Identify which cell holds the provided text, then report its [X, Y] central coordinate. 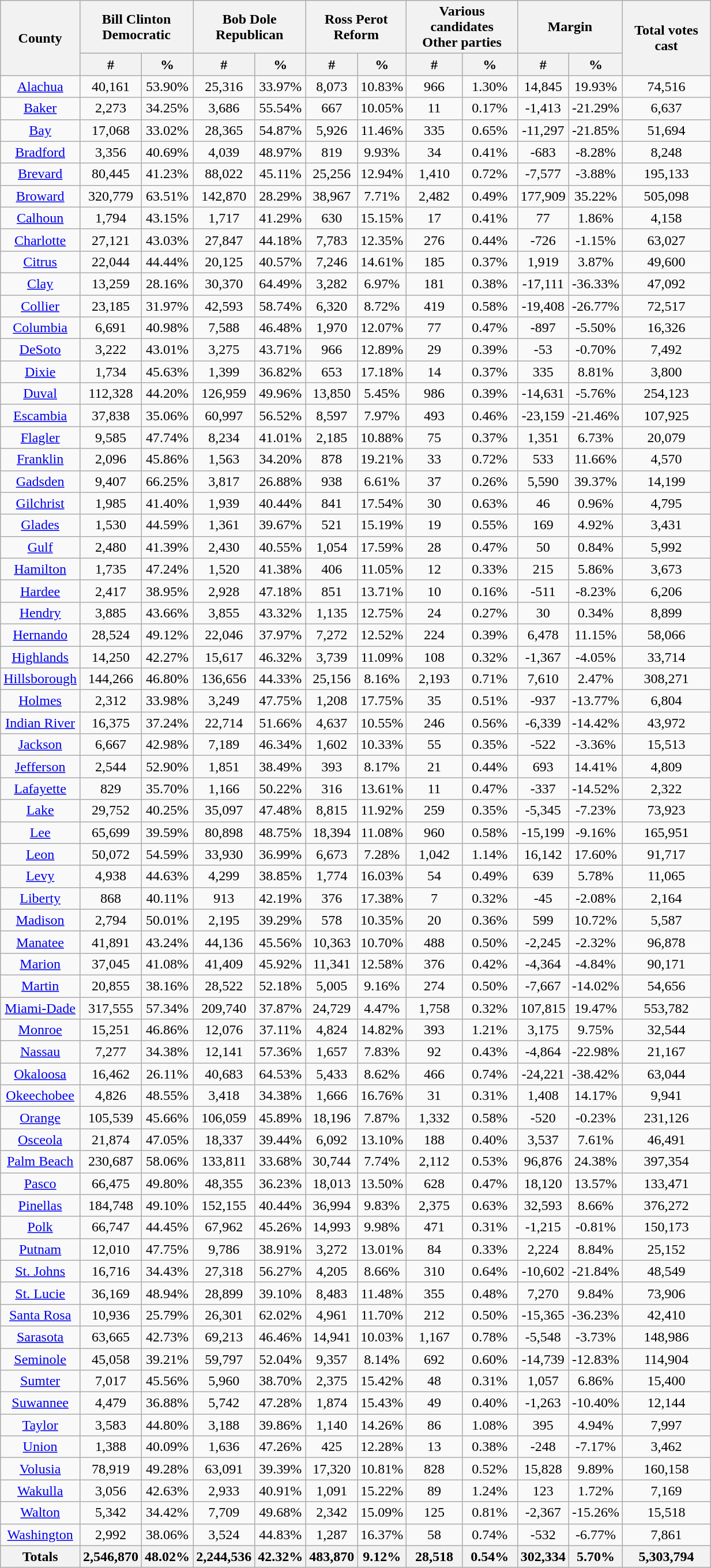
4,795 [666, 503]
10.72% [595, 920]
37.97% [280, 635]
5.45% [382, 394]
8.14% [382, 1359]
0.17% [490, 108]
41,409 [224, 964]
17,320 [332, 1469]
62.02% [280, 1315]
34.25% [167, 108]
-1,413 [543, 108]
4.92% [595, 525]
Okaloosa [40, 1074]
1,758 [434, 1008]
56.27% [280, 1271]
7,017 [111, 1381]
12.35% [382, 240]
80,445 [111, 174]
1,666 [332, 1096]
43.03% [167, 240]
44.33% [280, 679]
48,355 [224, 1183]
29,752 [111, 811]
80,898 [224, 832]
50.22% [280, 789]
28 [434, 547]
39.37% [595, 481]
-8.23% [595, 591]
7,709 [224, 1513]
-26.77% [595, 306]
578 [332, 920]
-24,221 [543, 1074]
-248 [543, 1447]
1.14% [490, 854]
-1.15% [595, 240]
12 [434, 569]
36,169 [111, 1293]
11.05% [382, 569]
1,874 [332, 1403]
7,277 [111, 1052]
16,462 [111, 1074]
17.38% [382, 898]
3,855 [224, 613]
Leon [40, 854]
28,518 [434, 1556]
Martin [40, 986]
17 [434, 218]
49.80% [167, 1183]
419 [434, 306]
3,524 [224, 1535]
15,828 [543, 1469]
1,410 [434, 174]
-5.76% [595, 394]
9.16% [382, 986]
0.64% [490, 1271]
91,717 [666, 854]
316 [332, 789]
40,161 [111, 86]
-10,602 [543, 1271]
27,847 [224, 240]
57.34% [167, 1008]
276 [434, 240]
254,123 [666, 394]
33,930 [224, 854]
74,516 [666, 86]
106,059 [224, 1118]
17.59% [382, 547]
38.85% [280, 876]
376,272 [666, 1205]
10.81% [382, 1469]
46.86% [167, 1030]
15.15% [382, 218]
44.83% [280, 1535]
-683 [543, 152]
33.68% [280, 1162]
1.86% [595, 218]
Suwannee [40, 1403]
4,824 [332, 1030]
986 [434, 394]
828 [434, 1469]
505,098 [666, 196]
142,870 [224, 196]
-17,111 [543, 284]
1,287 [332, 1535]
64.53% [280, 1074]
49.12% [167, 635]
28,522 [224, 986]
Putnam [40, 1249]
521 [332, 525]
46.32% [280, 657]
46 [543, 503]
0.65% [490, 130]
47.28% [280, 1403]
2,928 [224, 591]
54.59% [167, 854]
5,342 [111, 1513]
28,899 [224, 1293]
Jackson [40, 745]
274 [434, 986]
3,583 [111, 1425]
34.20% [280, 459]
Lake [40, 811]
13 [434, 1447]
14.61% [382, 262]
12.89% [382, 350]
-7,577 [543, 174]
14.26% [382, 1425]
355 [434, 1293]
0.96% [595, 503]
136,656 [224, 679]
3,885 [111, 613]
3,272 [332, 1249]
35,097 [224, 811]
47,092 [666, 284]
37.24% [167, 723]
47.74% [167, 438]
11.92% [382, 811]
49.68% [280, 1513]
69,213 [224, 1337]
Highlands [40, 657]
19.21% [382, 459]
6.61% [382, 481]
2,112 [434, 1162]
15.19% [382, 525]
43,972 [666, 723]
54 [434, 876]
133,811 [224, 1162]
12.94% [382, 174]
692 [434, 1359]
24,729 [332, 1008]
0.55% [490, 525]
16.37% [382, 1535]
0.54% [490, 1556]
66,475 [111, 1183]
483,870 [332, 1556]
181 [434, 284]
42.73% [167, 1337]
14,845 [543, 86]
8.17% [382, 767]
60,997 [224, 416]
13.57% [595, 1183]
18,394 [332, 832]
0.16% [490, 591]
Lee [40, 832]
3,686 [224, 108]
1,970 [332, 328]
123 [543, 1491]
112,328 [111, 394]
Miami-Dade [40, 1008]
17.75% [382, 701]
3,431 [666, 525]
1,794 [111, 218]
1,054 [332, 547]
16.03% [382, 876]
3,056 [111, 1491]
43.66% [167, 613]
4,205 [332, 1271]
7,246 [332, 262]
44.80% [167, 1425]
-7.23% [595, 811]
13,259 [111, 284]
64.49% [280, 284]
21,874 [111, 1140]
1,167 [434, 1337]
185 [434, 262]
9,786 [224, 1249]
Collier [40, 306]
8,899 [666, 613]
-5.50% [595, 328]
40.98% [167, 328]
4.94% [595, 1425]
28,524 [111, 635]
184,748 [111, 1205]
6,804 [666, 701]
20,079 [666, 438]
75 [434, 438]
58.74% [280, 306]
4,961 [332, 1315]
41.08% [167, 964]
43.15% [167, 218]
5.70% [595, 1556]
63,044 [666, 1074]
310 [434, 1271]
Sumter [40, 1381]
County [40, 38]
St. Lucie [40, 1293]
14,993 [332, 1227]
Monroe [40, 1030]
1,717 [224, 218]
8,815 [332, 811]
653 [332, 372]
553,782 [666, 1008]
26,301 [224, 1315]
51.66% [280, 723]
-12.83% [595, 1359]
-2,367 [543, 1513]
36,994 [332, 1205]
16,716 [111, 1271]
44.18% [280, 240]
15,513 [666, 745]
66.25% [167, 481]
0.52% [490, 1469]
-1,263 [543, 1403]
52.90% [167, 767]
10,936 [111, 1315]
1.72% [595, 1491]
16,375 [111, 723]
49,600 [666, 262]
8,483 [332, 1293]
11.09% [382, 657]
40.55% [280, 547]
0.42% [490, 964]
Santa Rosa [40, 1315]
43.71% [280, 350]
165,951 [666, 832]
12,144 [666, 1403]
Lafayette [40, 789]
36.23% [280, 1183]
231,126 [666, 1118]
39.10% [280, 1293]
878 [332, 459]
938 [332, 481]
17,068 [111, 130]
8.81% [595, 372]
22,044 [111, 262]
-45 [543, 898]
9.89% [595, 1469]
39.86% [280, 1425]
Pasco [40, 1183]
1,919 [543, 262]
51,694 [666, 130]
Liberty [40, 898]
13,850 [332, 394]
46.34% [280, 745]
41.29% [280, 218]
38.91% [280, 1249]
3,537 [543, 1140]
44,136 [224, 942]
89 [434, 1491]
73,923 [666, 811]
12.07% [382, 328]
-23,159 [543, 416]
2,096 [111, 459]
960 [434, 832]
11,341 [332, 964]
630 [332, 218]
1,602 [332, 745]
12,141 [224, 1052]
819 [332, 152]
11.70% [382, 1315]
-2.32% [595, 942]
40.91% [280, 1491]
-22.98% [595, 1052]
56.52% [280, 416]
30,744 [332, 1162]
18,337 [224, 1140]
41.40% [167, 503]
Holmes [40, 701]
45.86% [167, 459]
25.79% [167, 1315]
3,418 [224, 1096]
4,299 [224, 876]
14.41% [595, 767]
47.18% [280, 591]
DeSoto [40, 350]
-522 [543, 745]
-2.08% [595, 898]
1,091 [332, 1491]
Hendry [40, 613]
25,156 [332, 679]
4.47% [382, 1008]
15.42% [382, 1381]
11.46% [382, 130]
3,249 [224, 701]
5,587 [666, 920]
1.30% [490, 86]
63,091 [224, 1469]
34.43% [167, 1271]
Brevard [40, 174]
308,271 [666, 679]
-4.05% [595, 657]
40.69% [167, 152]
Volusia [40, 1469]
96,878 [666, 942]
10,363 [332, 942]
48.97% [280, 152]
15.43% [382, 1403]
65,699 [111, 832]
3,222 [111, 350]
152,155 [224, 1205]
397,354 [666, 1162]
48.94% [167, 1293]
1,135 [332, 613]
8,073 [332, 86]
46.80% [167, 679]
3,462 [666, 1447]
Bradford [40, 152]
2,312 [111, 701]
7,588 [224, 328]
33.02% [167, 130]
Charlotte [40, 240]
2,342 [332, 1513]
7,861 [666, 1535]
-937 [543, 701]
639 [543, 876]
-14,631 [543, 394]
7,272 [332, 635]
9,585 [111, 438]
25,152 [666, 1249]
46.48% [280, 328]
26.11% [167, 1074]
15,617 [224, 657]
20,125 [224, 262]
-14.02% [595, 986]
160,158 [666, 1469]
12,076 [224, 1030]
913 [224, 898]
Palm Beach [40, 1162]
7,997 [666, 1425]
7,169 [666, 1491]
40.57% [280, 262]
Various candidatesOther parties [462, 27]
Seminole [40, 1359]
2,794 [111, 920]
1,351 [543, 438]
15.09% [382, 1513]
Franklin [40, 459]
38,967 [332, 196]
829 [111, 789]
320,779 [111, 196]
5,992 [666, 547]
2,430 [224, 547]
-1,215 [543, 1227]
4,570 [666, 459]
10.55% [382, 723]
0.56% [490, 723]
Total votes cast [666, 38]
1,388 [111, 1447]
-4.84% [595, 964]
599 [543, 920]
38.70% [280, 1381]
17.54% [382, 503]
8.16% [382, 679]
Bill ClintonDemocratic [136, 27]
425 [332, 1447]
125 [434, 1513]
1,042 [434, 854]
42.32% [280, 1556]
43.24% [167, 942]
Gilchrist [40, 503]
12.58% [382, 964]
Ross PerotReform [356, 27]
46.46% [280, 1337]
18,196 [332, 1118]
259 [434, 811]
Pinellas [40, 1205]
42.63% [167, 1491]
7.71% [382, 196]
11.66% [595, 459]
-0.23% [595, 1118]
27,318 [224, 1271]
-2,245 [543, 942]
0.71% [490, 679]
1,530 [111, 525]
45.92% [280, 964]
22,046 [224, 635]
7,610 [543, 679]
169 [543, 525]
Glades [40, 525]
Hardee [40, 591]
16.76% [382, 1096]
48.75% [280, 832]
34.42% [167, 1513]
9.84% [595, 1293]
107,925 [666, 416]
7.87% [382, 1118]
Walton [40, 1513]
26.88% [280, 481]
28.29% [280, 196]
16,326 [666, 328]
1,851 [224, 767]
54.87% [280, 130]
34 [434, 152]
5.78% [595, 876]
6,206 [666, 591]
-4,864 [543, 1052]
-337 [543, 789]
-511 [543, 591]
44.44% [167, 262]
96,876 [543, 1162]
24 [434, 613]
1,520 [224, 569]
Clay [40, 284]
7.61% [595, 1140]
59,797 [224, 1359]
4,826 [111, 1096]
19.47% [595, 1008]
10.70% [382, 942]
8,234 [224, 438]
7.83% [382, 1052]
8.72% [382, 306]
44.45% [167, 1227]
Escambia [40, 416]
38.49% [280, 767]
50.01% [167, 920]
24.38% [595, 1162]
90,171 [666, 964]
4,039 [224, 152]
13.50% [382, 1183]
21 [434, 767]
30,370 [224, 284]
16,142 [543, 854]
0.34% [595, 613]
5,005 [332, 986]
4,637 [332, 723]
20,855 [111, 986]
1,332 [434, 1118]
3,282 [332, 284]
63,665 [111, 1337]
6,637 [666, 108]
37.87% [280, 1008]
-15,365 [543, 1315]
36.99% [280, 854]
17.60% [595, 854]
224 [434, 635]
45,058 [111, 1359]
107,815 [543, 1008]
Alachua [40, 86]
29 [434, 350]
13.01% [382, 1249]
Gulf [40, 547]
Bob DoleRepublican [250, 27]
58.06% [167, 1162]
58,066 [666, 635]
Sarasota [40, 1337]
0.48% [490, 1293]
12.52% [382, 635]
35 [434, 701]
868 [111, 898]
48 [434, 1381]
17.18% [382, 372]
-21.46% [595, 416]
Baker [40, 108]
48.02% [167, 1556]
18,120 [543, 1183]
2,273 [111, 108]
11.08% [382, 832]
38.16% [167, 986]
5,433 [332, 1074]
48.55% [167, 1096]
-3.88% [595, 174]
195,133 [666, 174]
31 [434, 1096]
45.66% [167, 1118]
8.84% [595, 1249]
41.39% [167, 547]
28,365 [224, 130]
-7,667 [543, 986]
9,941 [666, 1096]
Calhoun [40, 218]
7,189 [224, 745]
6.73% [595, 438]
27,121 [111, 240]
1,939 [224, 503]
0.51% [490, 701]
3,800 [666, 372]
54,656 [666, 986]
11,065 [666, 876]
6,673 [332, 854]
-0.70% [595, 350]
42,410 [666, 1315]
9,407 [111, 481]
36.82% [280, 372]
466 [434, 1074]
1,657 [332, 1052]
63,027 [666, 240]
6,320 [332, 306]
47.26% [280, 1447]
58 [434, 1535]
Hillsborough [40, 679]
37 [434, 481]
8,597 [332, 416]
Columbia [40, 328]
50,072 [111, 854]
144,266 [111, 679]
6,691 [111, 328]
-6,339 [543, 723]
-3.73% [595, 1337]
667 [332, 108]
10.88% [382, 438]
1,734 [111, 372]
10.03% [382, 1337]
40,683 [224, 1074]
13.10% [382, 1140]
-726 [543, 240]
6,092 [332, 1140]
19.93% [595, 86]
14,250 [111, 657]
Osceola [40, 1140]
33,714 [666, 657]
1,408 [543, 1096]
10.05% [382, 108]
851 [332, 591]
1,985 [111, 503]
Washington [40, 1535]
2,193 [434, 679]
15.22% [382, 1491]
126,959 [224, 394]
-0.81% [595, 1227]
-3.36% [595, 745]
86 [434, 1425]
0.60% [490, 1359]
47.05% [167, 1140]
9.98% [382, 1227]
10 [434, 591]
49 [434, 1403]
3,817 [224, 481]
7,783 [332, 240]
23,185 [111, 306]
Citrus [40, 262]
Polk [40, 1227]
108 [434, 657]
4,479 [111, 1403]
-21.29% [595, 108]
Broward [40, 196]
-1,367 [543, 657]
52.04% [280, 1359]
10.35% [382, 920]
317,555 [111, 1008]
841 [332, 503]
Union [40, 1447]
9.75% [595, 1030]
-10.40% [595, 1403]
1,399 [224, 372]
3,739 [332, 657]
0.26% [490, 481]
St. Johns [40, 1271]
32,544 [666, 1030]
-5,548 [543, 1337]
9.93% [382, 152]
7,270 [543, 1293]
45.11% [280, 174]
2,224 [543, 1249]
49.28% [167, 1469]
63.51% [167, 196]
3,356 [111, 152]
33.97% [280, 86]
-14,739 [543, 1359]
20 [434, 920]
1,361 [224, 525]
44.63% [167, 876]
5.86% [595, 569]
0.36% [490, 920]
Gadsden [40, 481]
72,517 [666, 306]
9.83% [382, 1205]
7,492 [666, 350]
-38.42% [595, 1074]
-5,345 [543, 811]
40.25% [167, 811]
57.36% [280, 1052]
48,549 [666, 1271]
21,167 [666, 1052]
Taylor [40, 1425]
-11,297 [543, 130]
-21.85% [595, 130]
7.74% [382, 1162]
18,013 [332, 1183]
-53 [543, 350]
2,482 [434, 196]
-36.33% [595, 284]
693 [543, 767]
3,188 [224, 1425]
10.83% [382, 86]
39.29% [280, 920]
2.47% [595, 679]
32,593 [543, 1205]
493 [434, 416]
47.48% [280, 811]
35.22% [595, 196]
1,563 [224, 459]
25,316 [224, 86]
67,962 [224, 1227]
7.28% [382, 854]
0.84% [595, 547]
1,208 [332, 701]
78,919 [111, 1469]
2,164 [666, 898]
39.21% [167, 1359]
-19,408 [543, 306]
8.62% [382, 1074]
2,322 [666, 789]
471 [434, 1227]
12,010 [111, 1249]
246 [434, 723]
-520 [543, 1118]
37,045 [111, 964]
5,590 [543, 481]
40.09% [167, 1447]
395 [543, 1425]
0.78% [490, 1337]
-14.42% [595, 723]
7 [434, 898]
14,199 [666, 481]
215 [543, 569]
42.98% [167, 745]
3.87% [595, 262]
6,478 [543, 635]
39.44% [280, 1140]
8,248 [666, 152]
150,173 [666, 1227]
45.89% [280, 1118]
628 [434, 1183]
12.28% [382, 1447]
3,275 [224, 350]
37.11% [280, 1030]
133,471 [666, 1183]
44.20% [167, 394]
46,491 [666, 1140]
41.38% [280, 569]
Dixie [40, 372]
15,251 [111, 1030]
Orange [40, 1118]
47.24% [167, 569]
1,166 [224, 789]
88,022 [224, 174]
2,417 [111, 591]
Duval [40, 394]
38.95% [167, 591]
2,992 [111, 1535]
1,636 [224, 1447]
6.86% [595, 1381]
4,809 [666, 767]
212 [434, 1315]
Totals [40, 1556]
15,400 [666, 1381]
14.82% [382, 1030]
42,593 [224, 306]
-9.16% [595, 832]
39.59% [167, 832]
9,357 [332, 1359]
6,667 [111, 745]
Wakulla [40, 1491]
73,906 [666, 1293]
2,933 [224, 1491]
92 [434, 1052]
-6.77% [595, 1535]
12.75% [382, 613]
-15.26% [595, 1513]
36.88% [167, 1403]
1,735 [111, 569]
13.61% [382, 789]
25,256 [332, 174]
49.10% [167, 1205]
-13.77% [595, 701]
1,057 [543, 1381]
45.63% [167, 372]
Madison [40, 920]
52.18% [280, 986]
533 [543, 459]
14 [434, 372]
Hernando [40, 635]
302,334 [543, 1556]
114,904 [666, 1359]
2,244,536 [224, 1556]
15,518 [666, 1513]
1,140 [332, 1425]
209,740 [224, 1008]
Jefferson [40, 767]
105,539 [111, 1118]
Manatee [40, 942]
49.96% [280, 394]
2,185 [332, 438]
-15,199 [543, 832]
Marion [40, 964]
28.16% [167, 284]
39.39% [280, 1469]
4,938 [111, 876]
2,480 [111, 547]
10.33% [382, 745]
40.11% [167, 898]
66,747 [111, 1227]
0.46% [490, 416]
Levy [40, 876]
41.01% [280, 438]
14,941 [332, 1337]
55.54% [280, 108]
55 [434, 745]
3,175 [543, 1030]
-532 [543, 1535]
11.48% [382, 1293]
-7.17% [595, 1447]
11.15% [595, 635]
406 [332, 569]
14.17% [595, 1096]
0.27% [490, 613]
41,891 [111, 942]
1.24% [490, 1491]
-4,364 [543, 964]
43.01% [167, 350]
Indian River [40, 723]
0.43% [490, 1052]
Nassau [40, 1052]
42.27% [167, 657]
0.53% [490, 1162]
53.90% [167, 86]
5,926 [332, 130]
43.32% [280, 613]
177,909 [543, 196]
50 [543, 547]
5,303,794 [666, 1556]
-8.28% [595, 152]
31.97% [167, 306]
5,742 [224, 1403]
188 [434, 1140]
44.59% [167, 525]
1.08% [490, 1425]
Okeechobee [40, 1096]
39.67% [280, 525]
Margin [570, 27]
13.71% [382, 591]
45.26% [280, 1227]
19 [434, 525]
-14.52% [595, 789]
1,774 [332, 876]
41.23% [167, 174]
84 [434, 1249]
Hamilton [40, 569]
38.06% [167, 1535]
1.21% [490, 1030]
6.97% [382, 284]
Flagler [40, 438]
7.97% [382, 416]
22,714 [224, 723]
33 [434, 459]
230,687 [111, 1162]
2,544 [111, 767]
-36.23% [595, 1315]
0.81% [490, 1513]
5,960 [224, 1381]
-21.84% [595, 1271]
33.98% [167, 701]
35.06% [167, 416]
3,673 [666, 569]
37,838 [111, 416]
488 [434, 942]
2,195 [224, 920]
-897 [543, 328]
Bay [40, 130]
42.19% [280, 898]
4,158 [666, 218]
9.12% [382, 1556]
35.70% [167, 789]
2,546,870 [111, 1556]
148,986 [666, 1337]
